Locate the cell with the specified text and output its (X, Y) center coordinate. 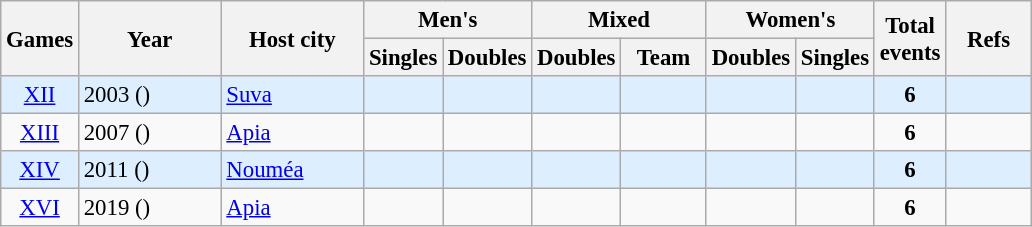
Suva (292, 95)
2019 () (150, 208)
XII (40, 95)
Refs (989, 38)
Nouméa (292, 170)
2003 () (150, 95)
Team (664, 58)
XIII (40, 133)
2007 () (150, 133)
2011 () (150, 170)
XVI (40, 208)
Year (150, 38)
Men's (448, 20)
Women's (790, 20)
Totalevents (910, 38)
Games (40, 38)
Mixed (620, 20)
Host city (292, 38)
XIV (40, 170)
